Scan for the cell matching the given text and deliver its [x, y] coordinate at center. 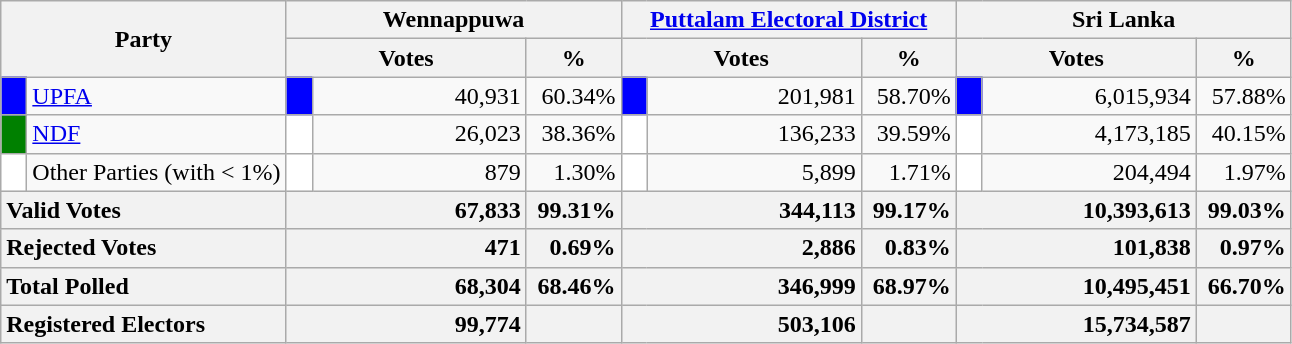
Valid Votes [144, 210]
1.30% [574, 172]
201,981 [754, 96]
136,233 [754, 134]
66.70% [1244, 286]
1.97% [1244, 172]
Puttalam Electoral District [788, 20]
38.36% [574, 134]
0.97% [1244, 248]
68.46% [574, 286]
Rejected Votes [144, 248]
5,899 [754, 172]
10,495,451 [1076, 286]
346,999 [741, 286]
Wennappuwa [454, 20]
39.59% [908, 134]
1.71% [908, 172]
0.83% [908, 248]
6,015,934 [1089, 96]
101,838 [1076, 248]
60.34% [574, 96]
67,833 [406, 210]
40,931 [419, 96]
68.97% [908, 286]
58.70% [908, 96]
Registered Electors [144, 324]
NDF [156, 134]
99.03% [1244, 210]
Sri Lanka [1124, 20]
99.31% [574, 210]
0.69% [574, 248]
Party [144, 39]
99,774 [406, 324]
503,106 [741, 324]
Other Parties (with < 1%) [156, 172]
10,393,613 [1076, 210]
879 [419, 172]
UPFA [156, 96]
68,304 [406, 286]
204,494 [1089, 172]
57.88% [1244, 96]
344,113 [741, 210]
99.17% [908, 210]
471 [406, 248]
40.15% [1244, 134]
Total Polled [144, 286]
26,023 [419, 134]
15,734,587 [1076, 324]
2,886 [741, 248]
4,173,185 [1089, 134]
